Return the (x, y) coordinate for the center point of the cell that contains the specified text.  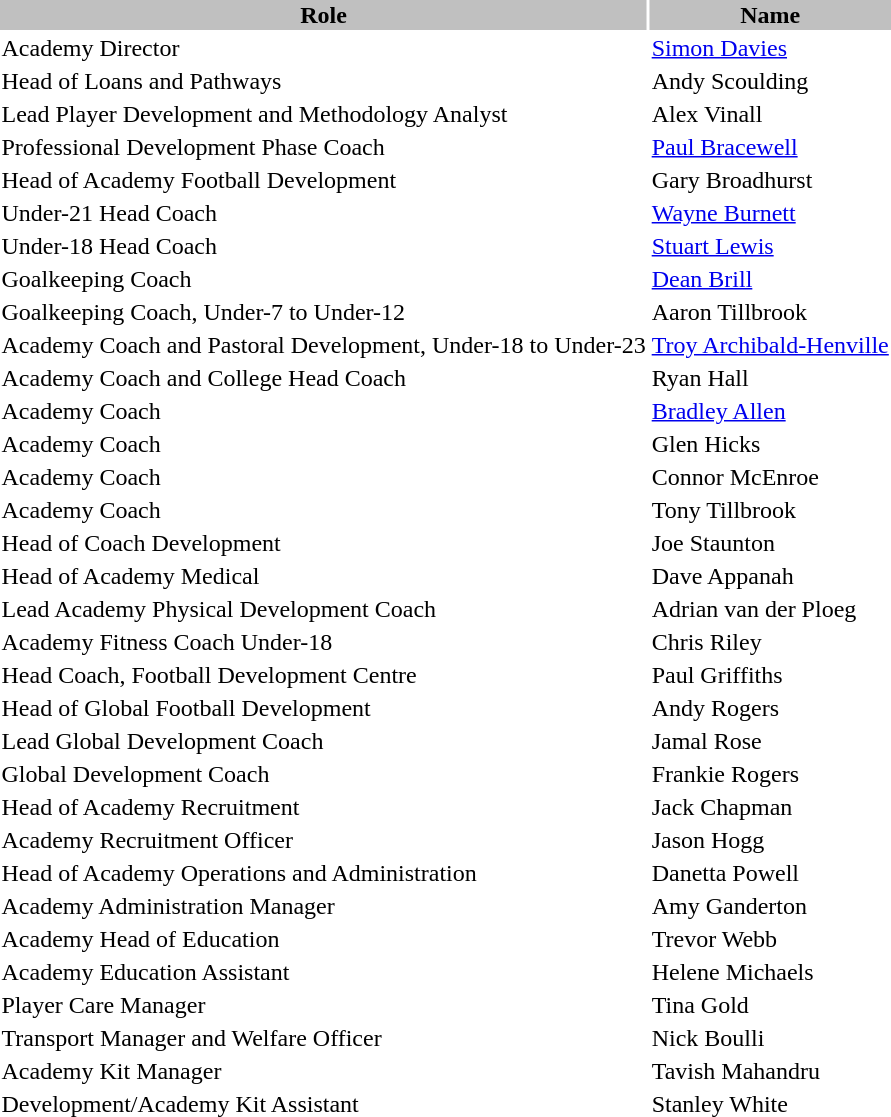
Andy Scoulding (770, 81)
Lead Global Development Coach (324, 741)
Nick Boulli (770, 1038)
Head of Academy Medical (324, 576)
Danetta Powell (770, 873)
Jamal Rose (770, 741)
Jack Chapman (770, 807)
Head of Academy Football Development (324, 180)
Paul Griffiths (770, 675)
Academy Director (324, 48)
Academy Recruitment Officer (324, 840)
Ryan Hall (770, 378)
Dave Appanah (770, 576)
Under-21 Head Coach (324, 213)
Name (770, 15)
Global Development Coach (324, 774)
Under-18 Head Coach (324, 246)
Lead Academy Physical Development Coach (324, 609)
Tavish Mahandru (770, 1071)
Jason Hogg (770, 840)
Academy Kit Manager (324, 1071)
Transport Manager and Welfare Officer (324, 1038)
Academy Administration Manager (324, 906)
Alex Vinall (770, 114)
Academy Coach and Pastoral Development, Under-18 to Under-23 (324, 345)
Simon Davies (770, 48)
Goalkeeping Coach (324, 279)
Dean Brill (770, 279)
Frankie Rogers (770, 774)
Trevor Webb (770, 939)
Professional Development Phase Coach (324, 147)
Andy Rogers (770, 708)
Tony Tillbrook (770, 510)
Head of Loans and Pathways (324, 81)
Role (324, 15)
Head of Academy Recruitment (324, 807)
Head of Coach Development (324, 543)
Connor McEnroe (770, 477)
Glen Hicks (770, 444)
Academy Education Assistant (324, 972)
Stuart Lewis (770, 246)
Bradley Allen (770, 411)
Academy Fitness Coach Under-18 (324, 642)
Paul Bracewell (770, 147)
Academy Coach and College Head Coach (324, 378)
Joe Staunton (770, 543)
Goalkeeping Coach, Under-7 to Under-12 (324, 312)
Tina Gold (770, 1005)
Adrian van der Ploeg (770, 609)
Chris Riley (770, 642)
Head of Global Football Development (324, 708)
Aaron Tillbrook (770, 312)
Troy Archibald-Henville (770, 345)
Academy Head of Education (324, 939)
Amy Ganderton (770, 906)
Lead Player Development and Methodology Analyst (324, 114)
Gary Broadhurst (770, 180)
Player Care Manager (324, 1005)
Helene Michaels (770, 972)
Head Coach, Football Development Centre (324, 675)
Wayne Burnett (770, 213)
Head of Academy Operations and Administration (324, 873)
